Scan for the cell matching the given text and deliver its (X, Y) coordinate at center. 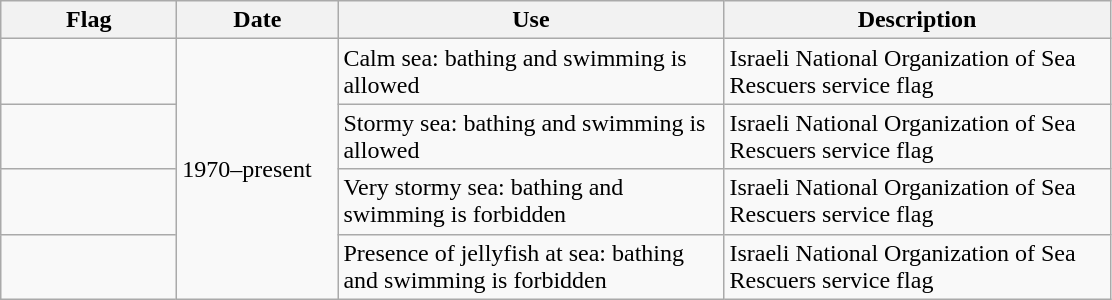
Stormy sea: bathing and swimming is allowed (531, 136)
Flag (89, 20)
Presence of jellyfish at sea: bathing and swimming is forbidden (531, 266)
Description (917, 20)
Date (258, 20)
Use (531, 20)
Very stormy sea: bathing and swimming is forbidden (531, 202)
1970–present (258, 169)
Calm sea: bathing and swimming is allowed (531, 72)
